Find where the given text appears and provide that cell's center as (x, y) coordinate. 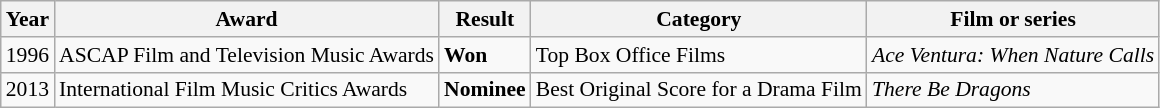
Won (485, 55)
Award (246, 19)
Year (28, 19)
International Film Music Critics Awards (246, 90)
There Be Dragons (1013, 90)
Result (485, 19)
1996 (28, 55)
Best Original Score for a Drama Film (699, 90)
ASCAP Film and Television Music Awards (246, 55)
Nominee (485, 90)
2013 (28, 90)
Ace Ventura: When Nature Calls (1013, 55)
Film or series (1013, 19)
Top Box Office Films (699, 55)
Category (699, 19)
